Determine the (X, Y) coordinate at the center of the cell enclosing the given text.  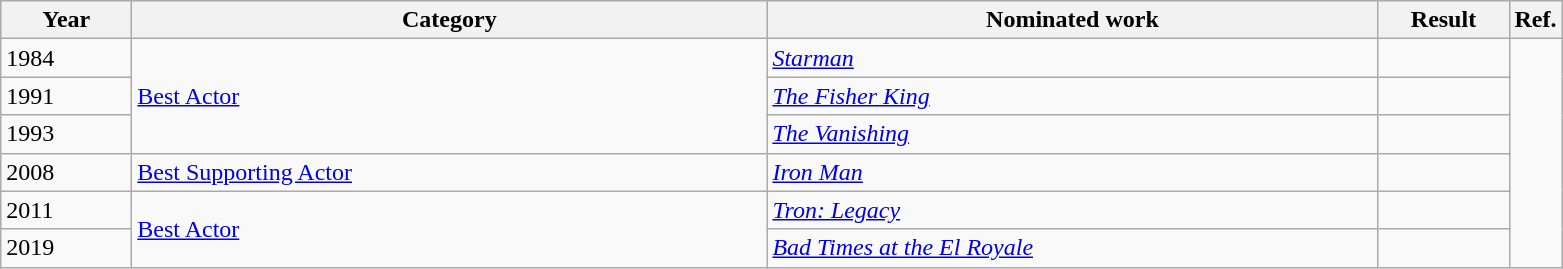
Result (1444, 20)
Best Supporting Actor (450, 172)
Category (450, 20)
Starman (1072, 58)
Year (66, 20)
1991 (66, 96)
Ref. (1536, 20)
The Fisher King (1072, 96)
1984 (66, 58)
Nominated work (1072, 20)
1993 (66, 134)
2019 (66, 248)
Iron Man (1072, 172)
Tron: Legacy (1072, 210)
Bad Times at the El Royale (1072, 248)
2008 (66, 172)
The Vanishing (1072, 134)
2011 (66, 210)
